Return (x, y) of the center of cell containing provided text 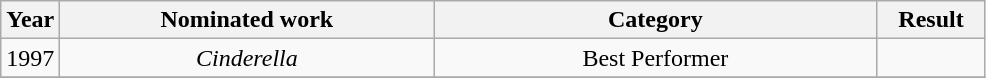
Year (30, 20)
Best Performer (656, 58)
Nominated work (247, 20)
1997 (30, 58)
Result (931, 20)
Cinderella (247, 58)
Category (656, 20)
